Extract the (X, Y) coordinate from the center of the cell holding the provided text.  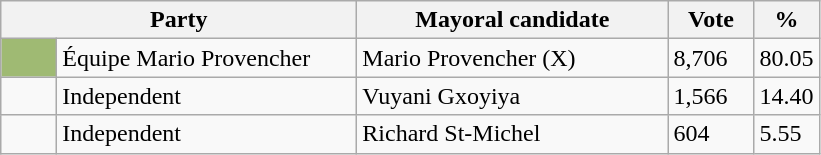
Mario Provencher (X) (512, 58)
Party (179, 20)
% (786, 20)
5.55 (786, 134)
14.40 (786, 96)
Vuyani Gxoyiya (512, 96)
Vote (711, 20)
1,566 (711, 96)
8,706 (711, 58)
Mayoral candidate (512, 20)
Équipe Mario Provencher (207, 58)
Richard St-Michel (512, 134)
80.05 (786, 58)
604 (711, 134)
